For the text-containing cell, return its midpoint in (x, y) coordinate format. 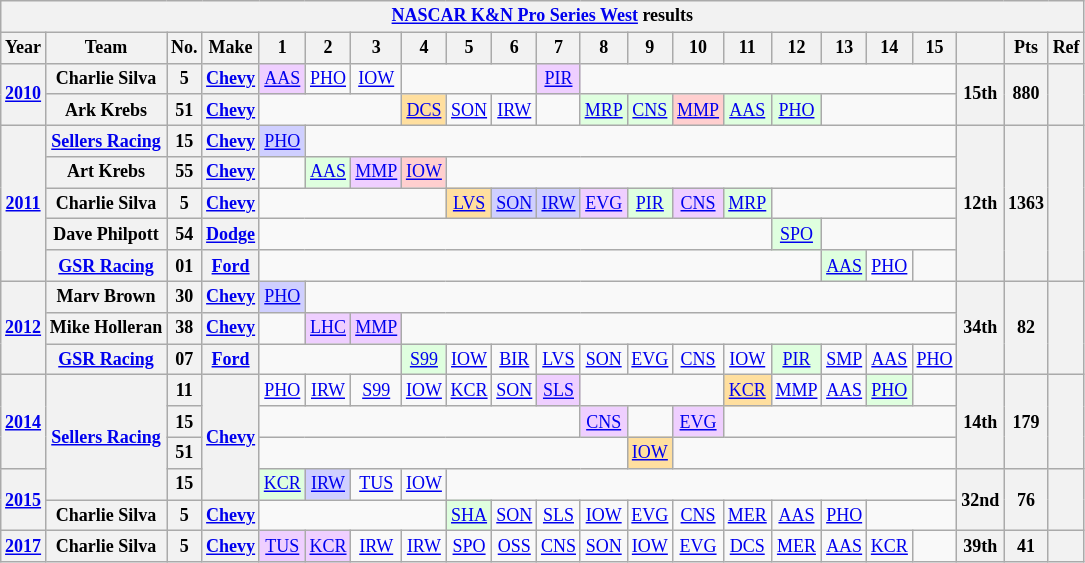
01 (184, 266)
Pts (1026, 48)
55 (184, 172)
9 (650, 48)
179 (1026, 422)
1 (282, 48)
12th (980, 203)
12 (796, 48)
76 (1026, 499)
34th (980, 328)
Dodge (231, 234)
Make (231, 48)
07 (184, 360)
Marv Brown (106, 296)
Dave Philpott (106, 234)
38 (184, 328)
2014 (24, 422)
2012 (24, 328)
2017 (24, 546)
No. (184, 48)
2010 (24, 94)
Ark Krebs (106, 110)
54 (184, 234)
OSS (514, 546)
880 (1026, 94)
BIR (514, 360)
82 (1026, 328)
SHA (469, 516)
LHC (328, 328)
14 (890, 48)
39th (980, 546)
15th (980, 94)
Mike Holleran (106, 328)
8 (604, 48)
NASCAR K&N Pro Series West results (542, 16)
1363 (1026, 203)
10 (698, 48)
13 (844, 48)
2 (328, 48)
SMP (844, 360)
30 (184, 296)
Team (106, 48)
2011 (24, 203)
2015 (24, 499)
3 (376, 48)
Ref (1066, 48)
Year (24, 48)
14th (980, 422)
32nd (980, 499)
Art Krebs (106, 172)
6 (514, 48)
7 (559, 48)
4 (424, 48)
41 (1026, 546)
